Scan for the cell matching the given text and deliver its (x, y) coordinate at center. 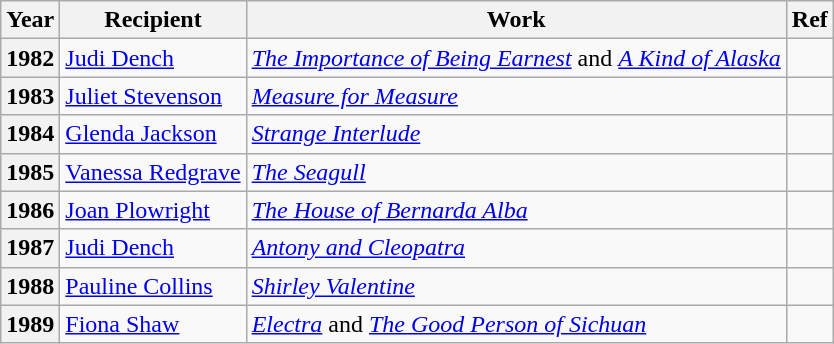
1984 (30, 134)
1982 (30, 58)
The Importance of Being Earnest and A Kind of Alaska (516, 58)
Electra and The Good Person of Sichuan (516, 324)
Shirley Valentine (516, 286)
Recipient (153, 20)
Vanessa Redgrave (153, 172)
Year (30, 20)
1987 (30, 248)
1985 (30, 172)
Antony and Cleopatra (516, 248)
Fiona Shaw (153, 324)
Work (516, 20)
Joan Plowright (153, 210)
1988 (30, 286)
Measure for Measure (516, 96)
The House of Bernarda Alba (516, 210)
Strange Interlude (516, 134)
Juliet Stevenson (153, 96)
1983 (30, 96)
Ref (810, 20)
The Seagull (516, 172)
1986 (30, 210)
Glenda Jackson (153, 134)
Pauline Collins (153, 286)
1989 (30, 324)
